Find where the given text appears and provide that cell's center as [X, Y] coordinate. 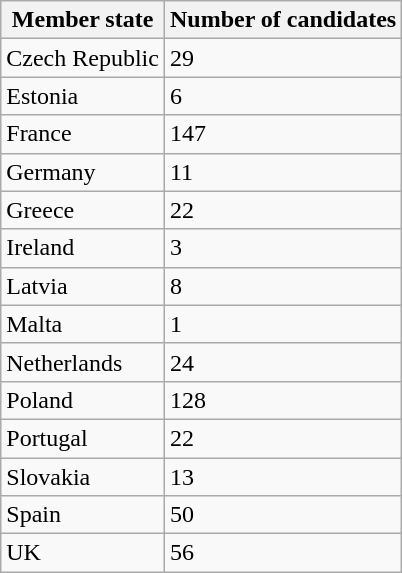
1 [282, 324]
128 [282, 400]
50 [282, 515]
Member state [83, 20]
Poland [83, 400]
6 [282, 96]
24 [282, 362]
13 [282, 477]
Malta [83, 324]
8 [282, 286]
147 [282, 134]
3 [282, 248]
Number of candidates [282, 20]
Estonia [83, 96]
Czech Republic [83, 58]
France [83, 134]
11 [282, 172]
Netherlands [83, 362]
UK [83, 553]
Ireland [83, 248]
Germany [83, 172]
Spain [83, 515]
Slovakia [83, 477]
29 [282, 58]
Latvia [83, 286]
Portugal [83, 438]
Greece [83, 210]
56 [282, 553]
